Detect which cell encompasses the target text, then output its (X, Y) center coordinate. 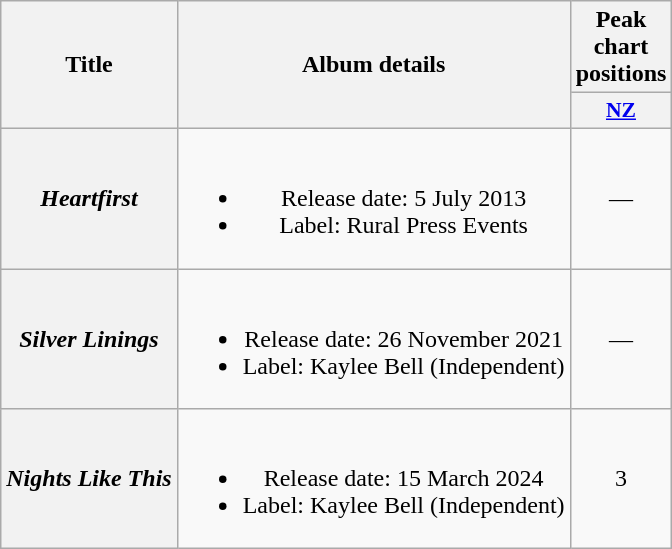
Release date: 5 July 2013Label: Rural Press Events (374, 198)
NZ (621, 111)
Heartfirst (89, 198)
Release date: 15 March 2024Label: Kaylee Bell (Independent) (374, 479)
Title (89, 65)
Album details (374, 65)
3 (621, 479)
Nights Like This (89, 479)
Release date: 26 November 2021Label: Kaylee Bell (Independent) (374, 338)
Peak chart positions (621, 47)
Silver Linings (89, 338)
